Return (X, Y) of the center of cell containing provided text 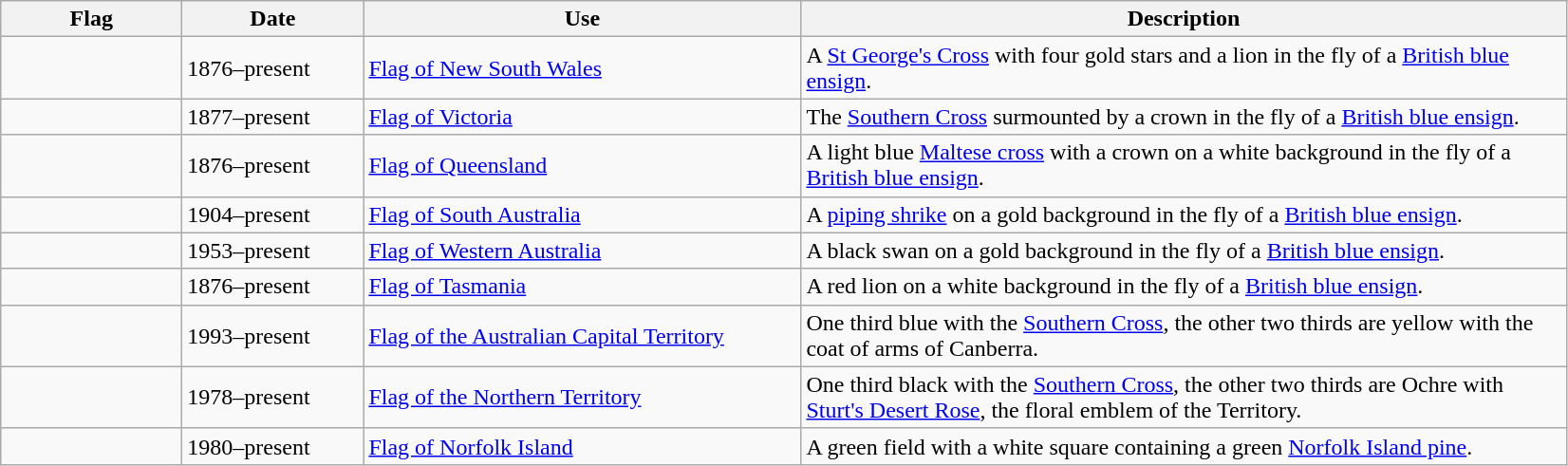
A St George's Cross with four gold stars and a lion in the fly of a British blue ensign. (1184, 68)
One third black with the Southern Cross, the other two thirds are Ochre with Sturt's Desert Rose, the floral emblem of the Territory. (1184, 397)
Use (583, 19)
One third blue with the Southern Cross, the other two thirds are yellow with the coat of arms of Canberra. (1184, 336)
Flag of the Australian Capital Territory (583, 336)
A black swan on a gold background in the fly of a British blue ensign. (1184, 251)
1904–present (273, 214)
1978–present (273, 397)
Flag of Norfolk Island (583, 446)
1980–present (273, 446)
The Southern Cross surmounted by a crown in the fly of a British blue ensign. (1184, 117)
A light blue Maltese cross with a crown on a white background in the fly of a British blue ensign. (1184, 165)
A red lion on a white background in the fly of a British blue ensign. (1184, 287)
Flag of Tasmania (583, 287)
A piping shrike on a gold background in the fly of a British blue ensign. (1184, 214)
Flag of New South Wales (583, 68)
Flag of Victoria (583, 117)
Flag of Western Australia (583, 251)
Flag (91, 19)
Flag of the Northern Territory (583, 397)
1993–present (273, 336)
Flag of South Australia (583, 214)
1953–present (273, 251)
Description (1184, 19)
Date (273, 19)
A green field with a white square containing a green Norfolk Island pine. (1184, 446)
1877–present (273, 117)
Flag of Queensland (583, 165)
